Find where the given text appears and provide that cell's center as (X, Y) coordinate. 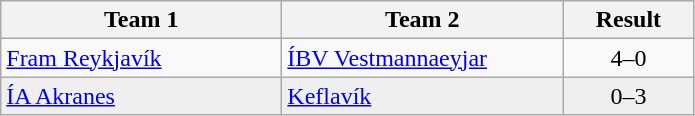
Fram Reykjavík (142, 58)
ÍA Akranes (142, 96)
Team 1 (142, 20)
0–3 (628, 96)
Result (628, 20)
4–0 (628, 58)
Keflavík (422, 96)
Team 2 (422, 20)
ÍBV Vestmannaeyjar (422, 58)
